Provide the [x, y] coordinate of the cell's center where the given text is located.  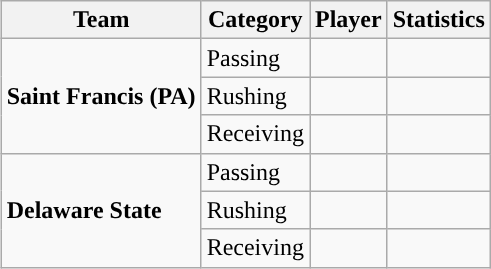
Saint Francis (PA) [101, 96]
Player [349, 20]
Category [255, 20]
Team [101, 20]
Statistics [438, 20]
Delaware State [101, 210]
